Locate the cell with the specified text and output its (X, Y) center coordinate. 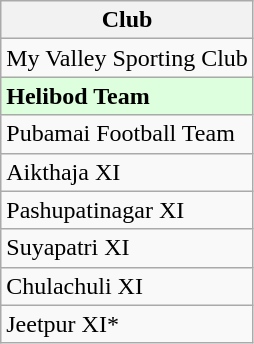
My Valley Sporting Club (128, 58)
Suyapatri XI (128, 248)
Aikthaja XI (128, 172)
Pashupatinagar XI (128, 210)
Club (128, 20)
Helibod Team (128, 96)
Chulachuli XI (128, 286)
Jeetpur XI* (128, 324)
Pubamai Football Team (128, 134)
